For the text-containing cell, return its midpoint in (X, Y) coordinate format. 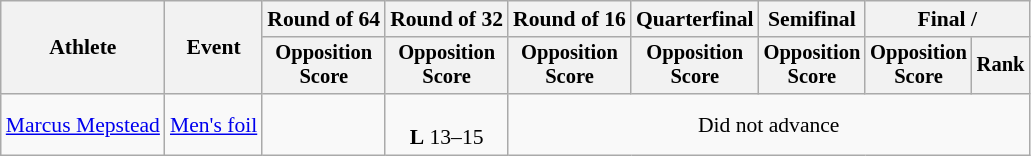
Rank (1001, 66)
Marcus Mepstead (83, 124)
L 13–15 (446, 124)
Round of 32 (446, 19)
Round of 64 (324, 19)
Round of 16 (570, 19)
Athlete (83, 48)
Semifinal (812, 19)
Did not advance (768, 124)
Event (214, 48)
Men's foil (214, 124)
Quarterfinal (695, 19)
Final / (947, 19)
